Find where the given text appears and provide that cell's center as [x, y] coordinate. 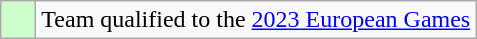
Team qualified to the 2023 European Games [256, 20]
